Return (X, Y) of the center of cell containing provided text 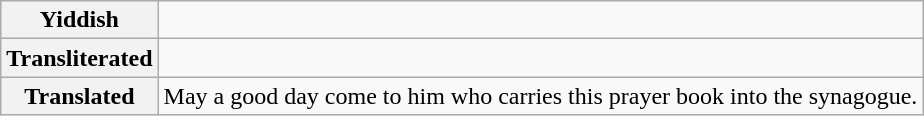
Translated (80, 96)
Transliterated (80, 58)
Yiddish (80, 20)
May a good day come to him who carries this prayer book into the synagogue. (540, 96)
